Locate the cell with the specified text and output its (x, y) center coordinate. 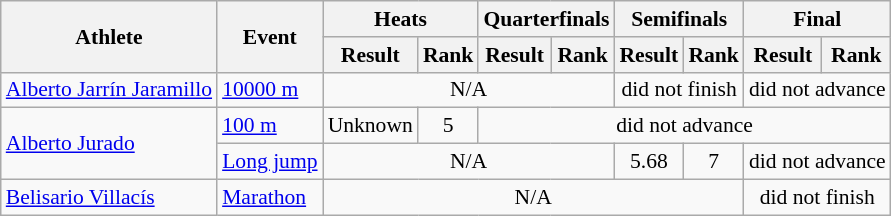
Final (818, 19)
Belisario Villacís (109, 197)
Unknown (370, 126)
Marathon (270, 197)
5.68 (648, 162)
100 m (270, 126)
Alberto Jurado (109, 144)
Alberto Jarrín Jaramillo (109, 90)
Semifinals (678, 19)
Heats (401, 19)
5 (448, 126)
Athlete (109, 36)
Quarterfinals (546, 19)
Event (270, 36)
7 (714, 162)
10000 m (270, 90)
Long jump (270, 162)
